Output the (x, y) coordinate of the center of the cell containing the given text.  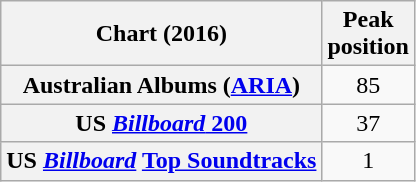
US Billboard Top Soundtracks (162, 161)
85 (368, 85)
37 (368, 123)
1 (368, 161)
US Billboard 200 (162, 123)
Australian Albums (ARIA) (162, 85)
Chart (2016) (162, 34)
Peakposition (368, 34)
